Identify which cell holds the provided text, then report its (X, Y) central coordinate. 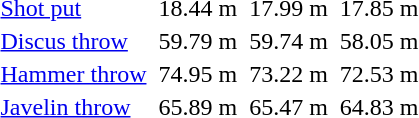
59.79 m (198, 41)
73.22 m (289, 74)
59.74 m (289, 41)
74.95 m (198, 74)
